For the text-containing cell, return its midpoint in [X, Y] coordinate format. 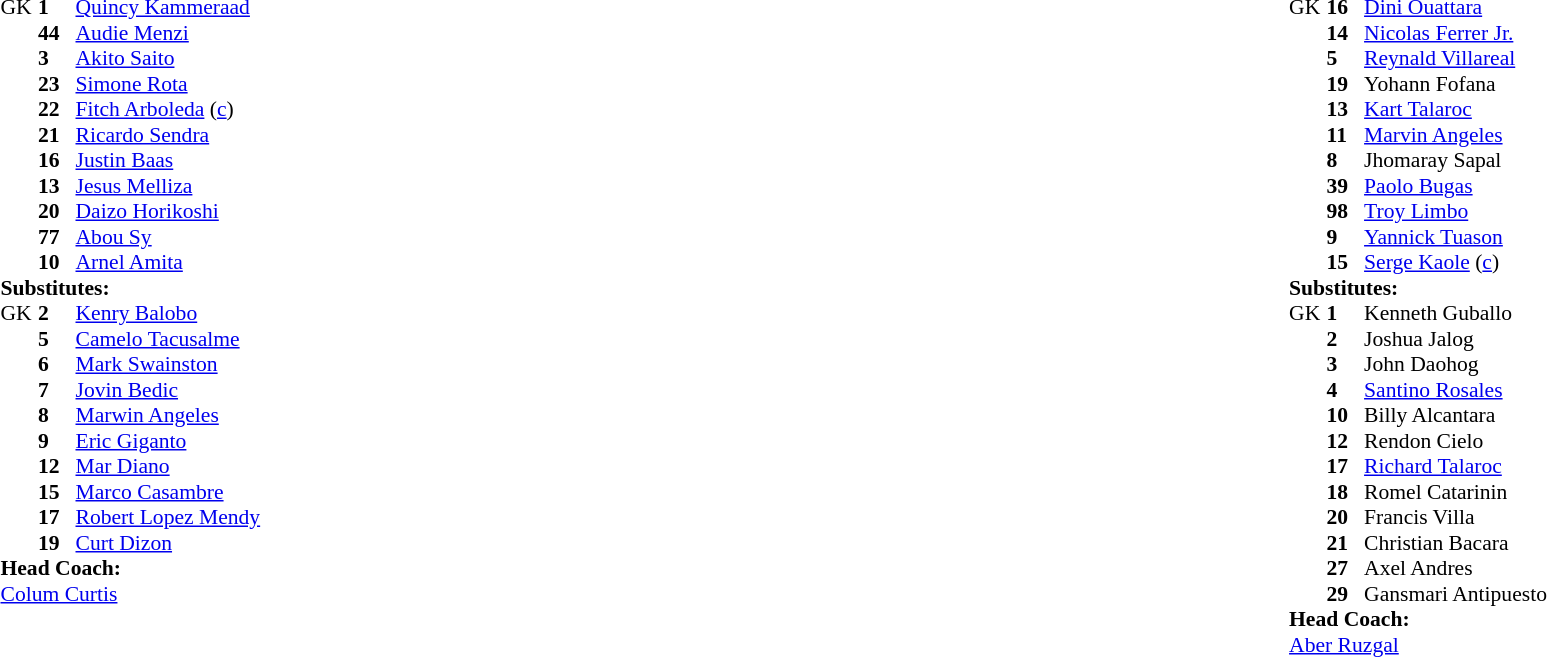
29 [1346, 594]
14 [1346, 33]
Romel Catarinin [1456, 492]
22 [57, 109]
Mark Swainston [168, 365]
Mar Diano [168, 467]
Kenry Balobo [168, 313]
Robert Lopez Mendy [168, 517]
Reynald Villareal [1456, 59]
1 [1346, 313]
Kenneth Guballo [1456, 313]
Marvin Angeles [1456, 135]
Joshua Jalog [1456, 339]
39 [1346, 186]
Camelo Tacusalme [168, 339]
Daizo Horikoshi [168, 211]
Billy Alcantara [1456, 415]
77 [57, 237]
Kart Talaroc [1456, 109]
Arnel Amita [168, 263]
Ricardo Sendra [168, 135]
Colum Curtis [130, 594]
Yannick Tuason [1456, 237]
Jovin Bedic [168, 390]
Marwin Angeles [168, 415]
44 [57, 33]
6 [57, 365]
Fitch Arboleda (c) [168, 109]
23 [57, 84]
98 [1346, 211]
Francis Villa [1456, 517]
Rendon Cielo [1456, 441]
Christian Bacara [1456, 543]
27 [1346, 569]
11 [1346, 135]
Akito Saito [168, 59]
Jhomaray Sapal [1456, 161]
Yohann Fofana [1456, 84]
Abou Sy [168, 237]
Marco Casambre [168, 492]
Santino Rosales [1456, 390]
John Daohog [1456, 365]
Richard Talaroc [1456, 467]
Audie Menzi [168, 33]
Justin Baas [168, 161]
Troy Limbo [1456, 211]
Eric Giganto [168, 441]
Axel Andres [1456, 569]
Serge Kaole (c) [1456, 263]
Nicolas Ferrer Jr. [1456, 33]
7 [57, 390]
4 [1346, 390]
Paolo Bugas [1456, 186]
18 [1346, 492]
Jesus Melliza [168, 186]
Simone Rota [168, 84]
16 [57, 161]
Gansmari Antipuesto [1456, 594]
Curt Dizon [168, 543]
